Extract the [X, Y] coordinate from the center of the cell holding the provided text.  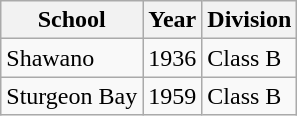
1936 [172, 58]
Year [172, 20]
Sturgeon Bay [72, 96]
School [72, 20]
Division [250, 20]
1959 [172, 96]
Shawano [72, 58]
